Locate the cell with the specified text and output its (X, Y) center coordinate. 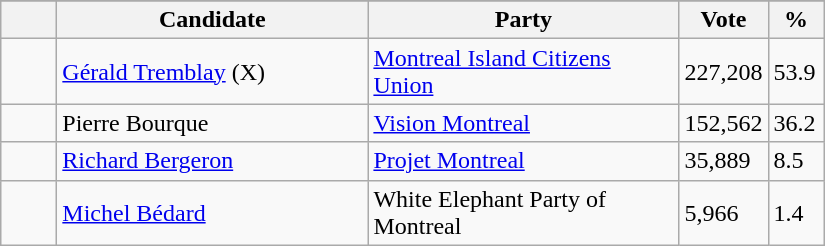
Michel Bédard (212, 212)
8.5 (796, 161)
Richard Bergeron (212, 161)
Projet Montreal (524, 161)
Party (524, 20)
% (796, 20)
Vote (724, 20)
White Elephant Party of Montreal (524, 212)
53.9 (796, 72)
152,562 (724, 123)
227,208 (724, 72)
1.4 (796, 212)
Pierre Bourque (212, 123)
36.2 (796, 123)
5,966 (724, 212)
Vision Montreal (524, 123)
Candidate (212, 20)
35,889 (724, 161)
Gérald Tremblay (X) (212, 72)
Montreal Island Citizens Union (524, 72)
